Detect which cell encompasses the target text, then output its (x, y) center coordinate. 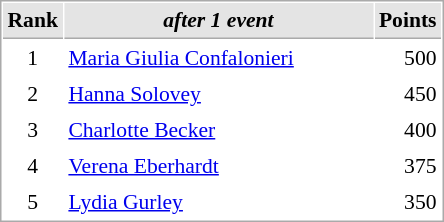
Maria Giulia Confalonieri (218, 57)
1 (32, 57)
Rank (32, 21)
350 (408, 201)
Charlotte Becker (218, 129)
500 (408, 57)
2 (32, 93)
Points (408, 21)
400 (408, 129)
4 (32, 165)
Verena Eberhardt (218, 165)
375 (408, 165)
5 (32, 201)
Lydia Gurley (218, 201)
after 1 event (218, 21)
3 (32, 129)
Hanna Solovey (218, 93)
450 (408, 93)
